Output the (x, y) coordinate of the center of the cell containing the given text.  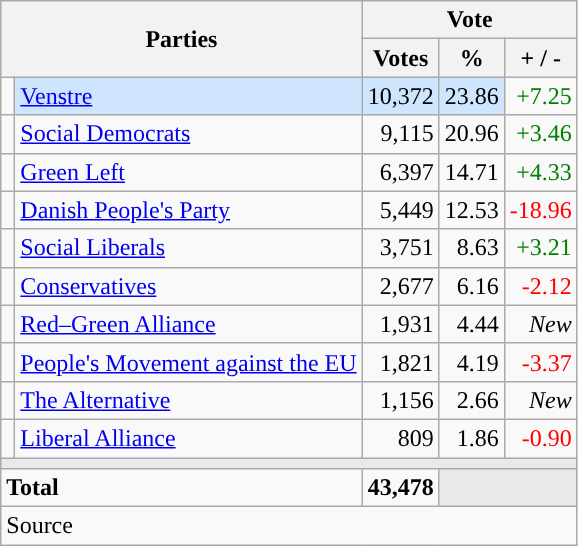
-3.37 (540, 362)
12.53 (472, 210)
20.96 (472, 134)
4.44 (472, 324)
1,931 (400, 324)
809 (400, 438)
Danish People's Party (188, 210)
1.86 (472, 438)
The Alternative (188, 400)
Vote (470, 20)
10,372 (400, 96)
Votes (400, 58)
Green Left (188, 172)
-2.12 (540, 286)
6.16 (472, 286)
2,677 (400, 286)
14.71 (472, 172)
+4.33 (540, 172)
6,397 (400, 172)
9,115 (400, 134)
+7.25 (540, 96)
5,449 (400, 210)
43,478 (400, 488)
23.86 (472, 96)
+3.46 (540, 134)
Social Democrats (188, 134)
% (472, 58)
Parties (182, 39)
Social Liberals (188, 248)
1,156 (400, 400)
3,751 (400, 248)
Liberal Alliance (188, 438)
Source (290, 526)
4.19 (472, 362)
Red–Green Alliance (188, 324)
Venstre (188, 96)
People's Movement against the EU (188, 362)
+ / - (540, 58)
2.66 (472, 400)
1,821 (400, 362)
+3.21 (540, 248)
-0.90 (540, 438)
Total (182, 488)
-18.96 (540, 210)
8.63 (472, 248)
Conservatives (188, 286)
